Scan for the cell matching the given text and deliver its [X, Y] coordinate at center. 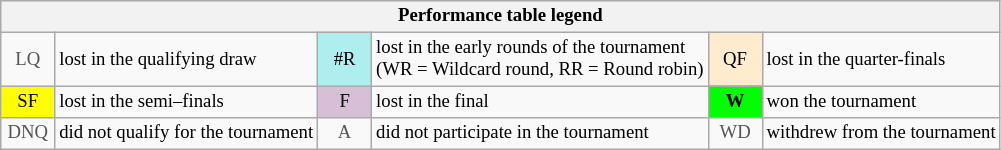
WD [735, 134]
lost in the semi–finals [186, 102]
lost in the qualifying draw [186, 60]
LQ [28, 60]
W [735, 102]
A [345, 134]
lost in the early rounds of the tournament(WR = Wildcard round, RR = Round robin) [540, 60]
Performance table legend [500, 16]
did not qualify for the tournament [186, 134]
#R [345, 60]
DNQ [28, 134]
won the tournament [881, 102]
QF [735, 60]
F [345, 102]
lost in the quarter-finals [881, 60]
withdrew from the tournament [881, 134]
lost in the final [540, 102]
SF [28, 102]
did not participate in the tournament [540, 134]
